Scan for the cell matching the given text and deliver its (X, Y) coordinate at center. 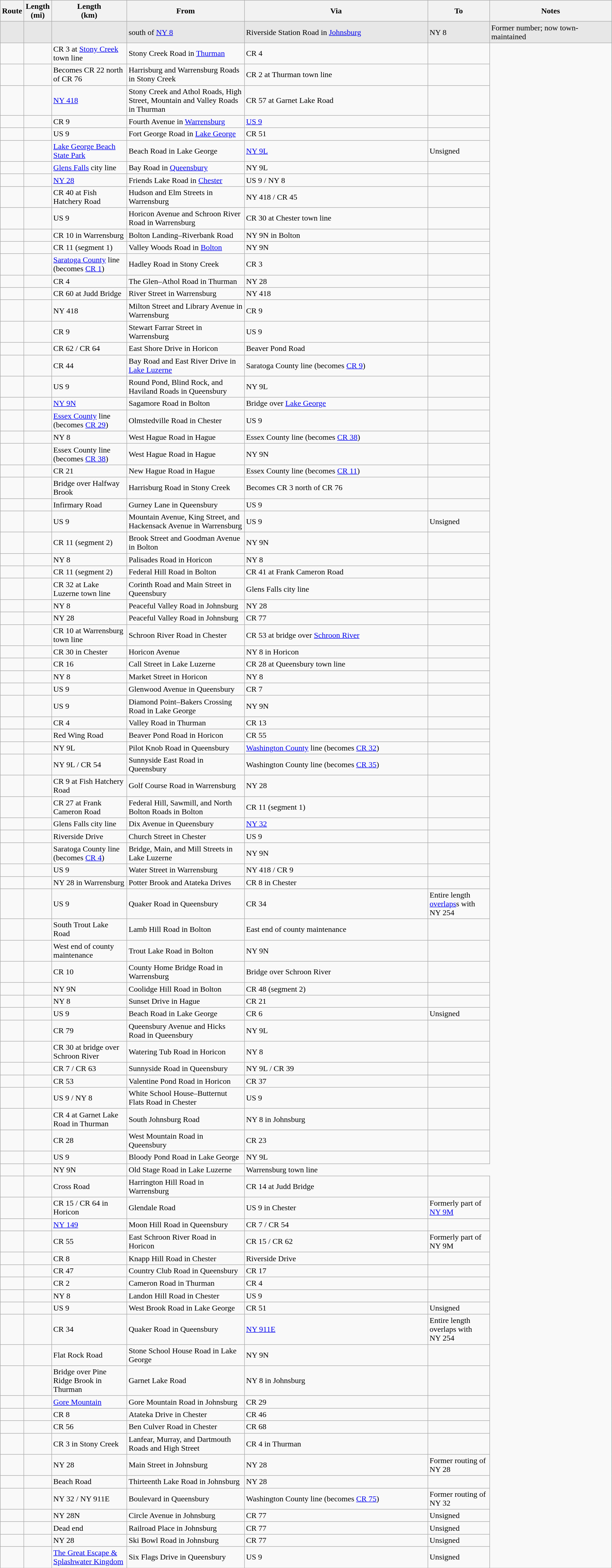
Essex County line (becomes CR 11) (336, 471)
Round Pond, Blind Rock, and Haviland Roads in Queensbury (186, 387)
Mountain Avenue, King Street, and Hackensack Avenue in Warrensburg (186, 521)
Golf Course Road in Warrensburg (186, 786)
CR 13 (336, 723)
Main Street in Johnsburg (186, 1465)
South Johnsburg Road (186, 1119)
West end of county maintenance (89, 951)
CR 28 at Queensbury town line (336, 664)
CR 14 at Judd Bridge (336, 1187)
CR 9 at Fish Hatchery Road (89, 786)
NY 149 (89, 1225)
Sagamore Road in Bolton (186, 404)
Infirmary Road (89, 505)
CR 2 at Thurman town line (336, 74)
Corinth Road and Main Street in Queensbury (186, 589)
CR 53 (89, 1081)
CR 7 / CR 54 (336, 1225)
Gurney Lane in Queensbury (186, 505)
Hadley Road in Stony Creek (186, 265)
CR 56 (89, 1427)
Valley Woods Road in Bolton (186, 248)
Atateka Drive in Chester (186, 1414)
CR 62 / CR 64 (89, 349)
Valley Road in Thurman (186, 723)
Stony Creek Road in Thurman (186, 54)
East Schroon River Road in Horicon (186, 1242)
Sunnyside East Road in Queensbury (186, 765)
New Hague Road in Hague (186, 471)
CR 15 / CR 62 (336, 1242)
Federal Hill Road in Bolton (186, 572)
NY 9L / CR 39 (336, 1069)
Entire length overlaps with NY 254 (458, 1329)
Harrisburg Road in Stony Creek (186, 487)
Call Street in Lake Luzerne (186, 664)
CR 7 (336, 689)
CR 7 / CR 63 (89, 1069)
CR 47 (89, 1271)
CR 8 in Chester (336, 883)
NY 9L / CR 54 (89, 765)
Former routing of NY 32 (458, 1498)
Riverside Station Road in Johnsburg (336, 32)
Cross Road (89, 1187)
CR 27 at Frank Cameron Road (89, 807)
CR 30 at bridge over Schroon River (89, 1052)
Stone School House Road in Lake George (186, 1355)
To (458, 11)
The Glen–Athol Road in Thurman (186, 281)
Bolton Landing–Riverbank Road (186, 235)
CR 4 at Garnet Lake Road in Thurman (89, 1119)
Former number; now town-maintained (551, 32)
Brook Street and Goodman Avenue in Bolton (186, 543)
Length(mi) (38, 11)
Becomes CR 3 north of CR 76 (336, 487)
CR 16 (89, 664)
Entire length overlapss with NY 254 (458, 904)
CR 30 in Chester (89, 652)
Knapp Hill Road in Chester (186, 1258)
Lake George Beach State Park (89, 151)
NY 418 / CR 9 (336, 870)
Via (336, 11)
Old Stage Road in Lake Luzerne (186, 1170)
CR 30 at Chester town line (336, 218)
South Trout Lake Road (89, 929)
West Brook Road in Lake George (186, 1308)
Red Wing Road (89, 735)
CR 15 / CR 64 in Horicon (89, 1208)
Thirteenth Lake Road in Johnsburg (186, 1482)
CR 10 (89, 972)
CR 28 (89, 1140)
Diamond Point–Bakers Crossing Road in Lake George (186, 706)
Bridge over Lake George (336, 404)
US 9 in Chester (336, 1208)
Water Street in Warrensburg (186, 870)
The Great Escape & Splashwater Kingdom (89, 1557)
Beaver Pond Road (336, 349)
River Street in Warrensburg (186, 294)
Notes (551, 11)
Sunset Drive in Hague (186, 1001)
NY 911E (336, 1329)
Essex County line (becomes CR 29) (89, 420)
CR 60 at Judd Bridge (89, 294)
Harrisburg and Warrensburg Roads in Stony Creek (186, 74)
Washington County line (becomes CR 35) (336, 765)
Beach Road (89, 1482)
CR 17 (336, 1271)
NY 32 / NY 911E (89, 1498)
CR 41 at Frank Cameron Road (336, 572)
Route (12, 11)
Federal Hill, Sawmill, and North Bolton Roads in Bolton (186, 807)
Coolidge Hill Road in Bolton (186, 989)
Flat Rock Road (89, 1355)
Bridge over Pine Ridge Brook in Thurman (89, 1381)
Six Flags Drive in Queensbury (186, 1557)
Sunnyside Road in Queensbury (186, 1069)
CR 79 (89, 1031)
Circle Avenue in Johnsburg (186, 1515)
Dead end (89, 1528)
Beaver Pond Road in Horicon (186, 735)
CR 4 in Thurman (336, 1444)
Horicon Avenue and Schroon River Road in Warrensburg (186, 218)
Glenwood Avenue in Queensbury (186, 689)
Ski Bowl Road in Johnsburg (186, 1540)
CR 53 at bridge over Schroon River (336, 635)
CR 44 (89, 365)
CR 10 at Warrensburg town line (89, 635)
Valentine Pond Road in Horicon (186, 1081)
Bay Road in Queensbury (186, 168)
CR 46 (336, 1414)
NY 8 in Horicon (336, 652)
NY 9N in Bolton (336, 235)
Cameron Road in Thurman (186, 1283)
Bridge, Main, and Mill Streets in Lake Luzerne (186, 853)
CR 57 at Garnet Lake Road (336, 100)
CR 29 (336, 1402)
CR 68 (336, 1427)
NY 28 in Warrensburg (89, 883)
Washington County line (becomes CR 75) (336, 1498)
Market Street in Horicon (186, 677)
CR 3 at Stony Creek town line (89, 54)
East end of county maintenance (336, 929)
Gore Mountain Road in Johnsburg (186, 1402)
Saratoga County line (becomes CR 4) (89, 853)
CR 10 in Warrensburg (89, 235)
Country Club Road in Queensbury (186, 1271)
Fourth Avenue in Warrensburg (186, 122)
Warrensburg town line (336, 1170)
Stony Creek and Athol Roads, High Street, Mountain and Valley Roads in Thurman (186, 100)
Lanfear, Murray, and Dartmouth Roads and High Street (186, 1444)
Bridge over Schroon River (336, 972)
Railroad Place in Johnsburg (186, 1528)
Becomes CR 22 north of CR 76 (89, 74)
Fort George Road in Lake George (186, 134)
Watering Tub Road in Horicon (186, 1052)
CR 23 (336, 1140)
Bay Road and East River Drive in Lake Luzerne (186, 365)
Lamb Hill Road in Bolton (186, 929)
Bridge over Halfway Brook (89, 487)
From (186, 11)
NY 28N (89, 1515)
Gore Mountain (89, 1402)
south of NY 8 (186, 32)
County Home Bridge Road in Warrensburg (186, 972)
CR 37 (336, 1081)
Garnet Lake Road (186, 1381)
Schroon River Road in Chester (186, 635)
Pilot Knob Road in Queensbury (186, 748)
CR 6 (336, 1014)
CR 32 at Lake Luzerne town line (89, 589)
Friends Lake Road in Chester (186, 180)
Glendale Road (186, 1208)
Boulevard in Queensbury (186, 1498)
Queensbury Avenue and Hicks Road in Queensbury (186, 1031)
Trout Lake Road in Bolton (186, 951)
Saratoga County line (becomes CR 1) (89, 265)
Length(km) (89, 11)
Dix Avenue in Queensbury (186, 824)
NY 32 (336, 824)
Ben Culver Road in Chester (186, 1427)
Bloody Pond Road in Lake George (186, 1157)
Stewart Farrar Street in Warrensburg (186, 332)
Landon Hill Road in Chester (186, 1296)
Palisades Road in Horicon (186, 560)
Washington County line (becomes CR 32) (336, 748)
Harrington Hill Road in Warrensburg (186, 1187)
Moon Hill Road in Queensbury (186, 1225)
CR 3 in Stony Creek (89, 1444)
Church Street in Chester (186, 836)
Horicon Avenue (186, 652)
CR 3 (336, 265)
East Shore Drive in Horicon (186, 349)
Former routing of NY 28 (458, 1465)
CR 2 (89, 1283)
Milton Street and Library Avenue in Warrensburg (186, 310)
Potter Brook and Atateka Drives (186, 883)
Hudson and Elm Streets in Warrensburg (186, 197)
CR 40 at Fish Hatchery Road (89, 197)
CR 48 (segment 2) (336, 989)
White School House–Butternut Flats Road in Chester (186, 1098)
West Mountain Road in Queensbury (186, 1140)
NY 418 / CR 45 (336, 197)
Olmstedville Road in Chester (186, 420)
Saratoga County line (becomes CR 9) (336, 365)
